For the text-containing cell, return its midpoint in [X, Y] coordinate format. 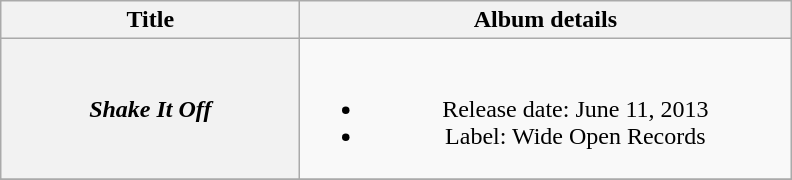
Title [150, 20]
Album details [546, 20]
Shake It Off [150, 109]
Release date: June 11, 2013Label: Wide Open Records [546, 109]
